Extract the [X, Y] coordinate from the center of the cell holding the provided text.  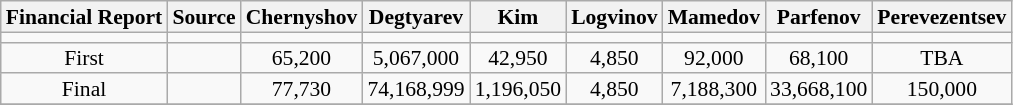
First [84, 58]
7,188,300 [714, 90]
5,067,000 [416, 58]
65,200 [302, 58]
33,668,100 [818, 90]
42,950 [518, 58]
74,168,999 [416, 90]
Final [84, 90]
Mamedov [714, 16]
68,100 [818, 58]
Kim [518, 16]
Source [204, 16]
77,730 [302, 90]
Chernyshov [302, 16]
1,196,050 [518, 90]
Perevezentsev [942, 16]
Degtyarev [416, 16]
92,000 [714, 58]
Parfenov [818, 16]
TBA [942, 58]
Financial Report [84, 16]
150,000 [942, 90]
Logvinov [614, 16]
